For the text-containing cell, return its midpoint in (x, y) coordinate format. 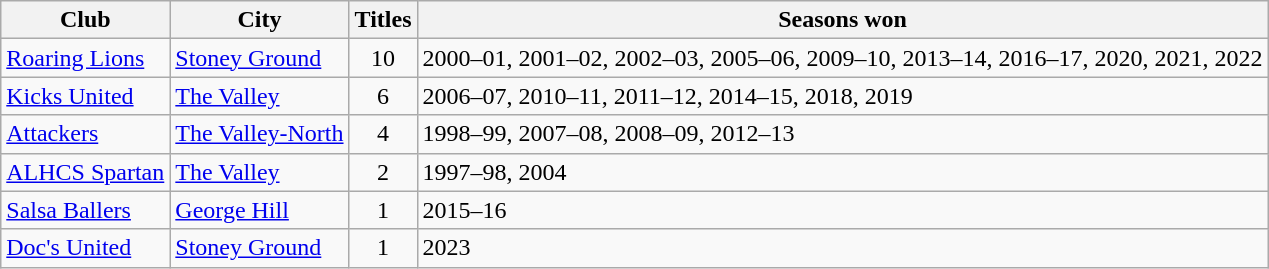
ALHCS Spartan (86, 172)
Kicks United (86, 96)
Salsa Ballers (86, 210)
1998–99, 2007–08, 2008–09, 2012–13 (842, 134)
1997–98, 2004 (842, 172)
2023 (842, 248)
2000–01, 2001–02, 2002–03, 2005–06, 2009–10, 2013–14, 2016–17, 2020, 2021, 2022 (842, 58)
City (260, 20)
Seasons won (842, 20)
Titles (383, 20)
10 (383, 58)
2015–16 (842, 210)
2006–07, 2010–11, 2011–12, 2014–15, 2018, 2019 (842, 96)
Doc's United (86, 248)
4 (383, 134)
2 (383, 172)
Club (86, 20)
Attackers (86, 134)
6 (383, 96)
The Valley-North (260, 134)
Roaring Lions (86, 58)
George Hill (260, 210)
